Determine the [x, y] coordinate at the center of the cell enclosing the given text.  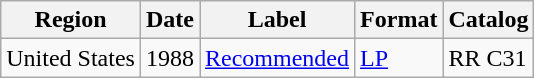
Recommended [278, 58]
1988 [170, 58]
Catalog [488, 20]
LP [399, 58]
RR C31 [488, 58]
Region [71, 20]
Format [399, 20]
Date [170, 20]
Label [278, 20]
United States [71, 58]
